From the cell containing the given text, extract its center point as (X, Y) coordinate. 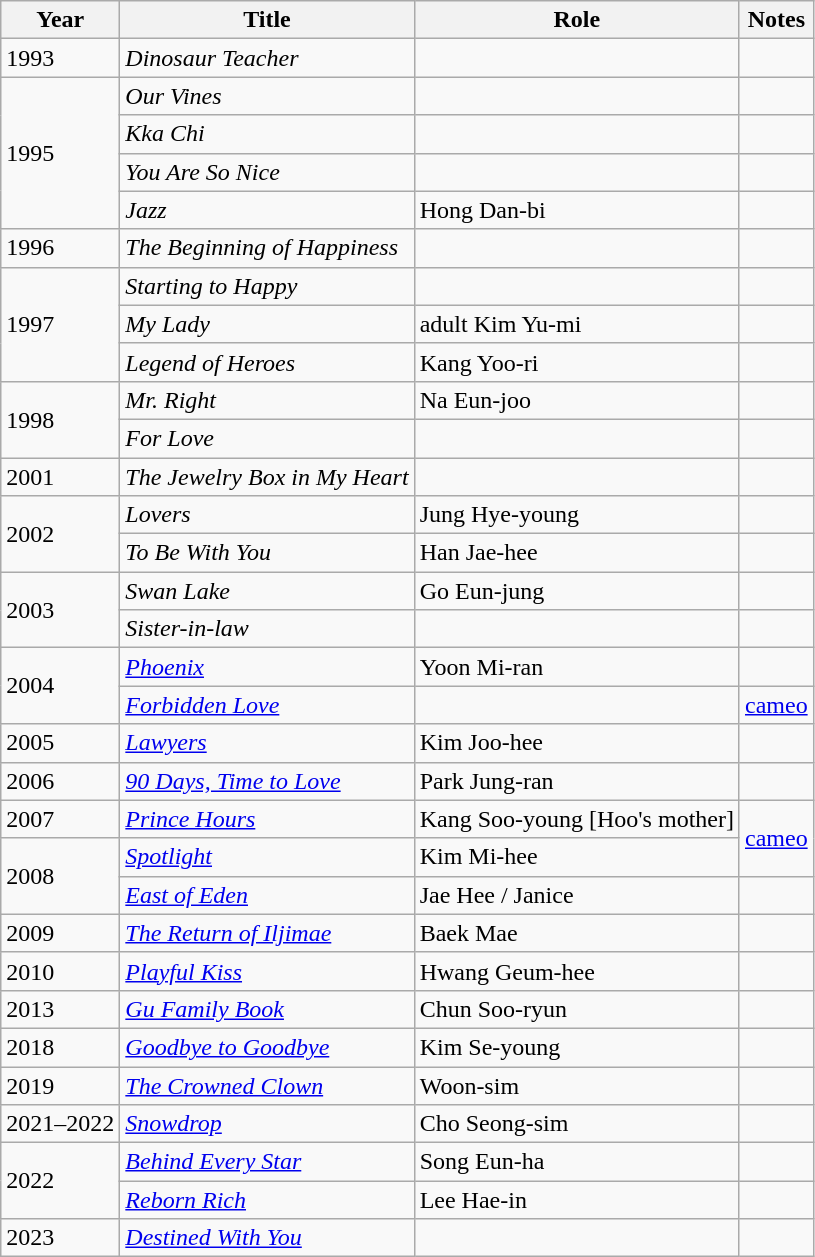
1997 (60, 324)
Kang Soo-young [Hoo's mother] (576, 819)
Starting to Happy (267, 286)
Jae Hee / Janice (576, 895)
Goodbye to Goodbye (267, 1047)
90 Days, Time to Love (267, 781)
2005 (60, 743)
2001 (60, 477)
2023 (60, 1238)
Park Jung-ran (576, 781)
Lawyers (267, 743)
2006 (60, 781)
1998 (60, 419)
Legend of Heroes (267, 362)
2022 (60, 1181)
Year (60, 20)
East of Eden (267, 895)
Baek Mae (576, 933)
Phoenix (267, 667)
2018 (60, 1047)
Playful Kiss (267, 971)
2021–2022 (60, 1124)
Kim Joo-hee (576, 743)
Lovers (267, 515)
Notes (776, 20)
Destined With You (267, 1238)
Na Eun-joo (576, 400)
Kka Chi (267, 134)
Hong Dan-bi (576, 210)
Woon-sim (576, 1085)
Lee Hae-in (576, 1200)
The Jewelry Box in My Heart (267, 477)
The Crowned Clown (267, 1085)
Forbidden Love (267, 705)
Kim Mi-hee (576, 857)
Hwang Geum-hee (576, 971)
Kang Yoo-ri (576, 362)
Snowdrop (267, 1124)
To Be With You (267, 553)
Gu Family Book (267, 1009)
2008 (60, 876)
Dinosaur Teacher (267, 58)
Mr. Right (267, 400)
Reborn Rich (267, 1200)
Title (267, 20)
The Return of Iljimae (267, 933)
Song Eun-ha (576, 1162)
2009 (60, 933)
My Lady (267, 324)
2013 (60, 1009)
Kim Se-young (576, 1047)
Behind Every Star (267, 1162)
For Love (267, 438)
Yoon Mi-ran (576, 667)
Sister-in-law (267, 629)
Prince Hours (267, 819)
Han Jae-hee (576, 553)
2004 (60, 686)
Jung Hye-young (576, 515)
2003 (60, 610)
2010 (60, 971)
2002 (60, 534)
1995 (60, 153)
2019 (60, 1085)
The Beginning of Happiness (267, 248)
1993 (60, 58)
Chun Soo-ryun (576, 1009)
1996 (60, 248)
Role (576, 20)
adult Kim Yu-mi (576, 324)
You Are So Nice (267, 172)
Go Eun-jung (576, 591)
Our Vines (267, 96)
Jazz (267, 210)
Spotlight (267, 857)
2007 (60, 819)
Swan Lake (267, 591)
Cho Seong-sim (576, 1124)
